Return [x, y] of the center of cell containing provided text 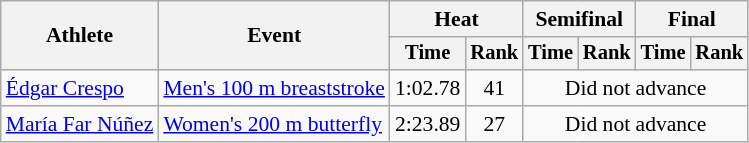
41 [494, 88]
Men's 100 m breaststroke [274, 88]
Semifinal [579, 19]
Édgar Crespo [80, 88]
Heat [456, 19]
2:23.89 [428, 124]
Final [692, 19]
María Far Núñez [80, 124]
Event [274, 36]
27 [494, 124]
Women's 200 m butterfly [274, 124]
1:02.78 [428, 88]
Athlete [80, 36]
